Output the [X, Y] coordinate of the center of the cell containing the given text.  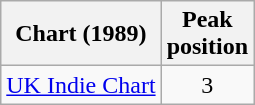
Peakposition [207, 34]
UK Indie Chart [81, 85]
3 [207, 85]
Chart (1989) [81, 34]
